Pinpoint the cell where the given text exists, returning its (X, Y) midpoint coordinate. 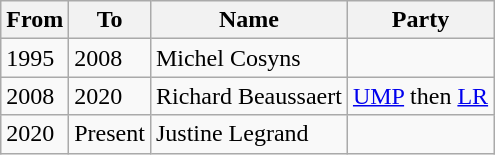
Name (248, 20)
Party (420, 20)
Michel Cosyns (248, 58)
Present (110, 134)
Justine Legrand (248, 134)
Richard Beaussaert (248, 96)
From (35, 20)
UMP then LR (420, 96)
To (110, 20)
1995 (35, 58)
